Return (x, y) of the center of cell containing provided text 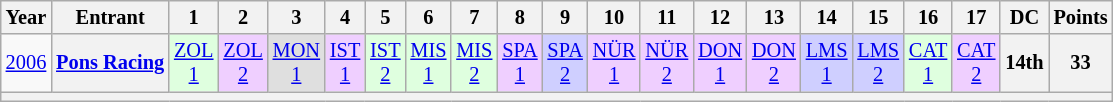
SPA2 (566, 63)
MIS1 (428, 63)
NÜR1 (614, 63)
CAT1 (928, 63)
9 (566, 17)
14th (1024, 63)
DON1 (720, 63)
LMS2 (878, 63)
ZOL2 (242, 63)
10 (614, 17)
17 (976, 17)
Entrant (110, 17)
16 (928, 17)
Pons Racing (110, 63)
14 (827, 17)
Points (1081, 17)
Year (26, 17)
11 (666, 17)
7 (474, 17)
LMS1 (827, 63)
DON2 (774, 63)
3 (296, 17)
13 (774, 17)
1 (194, 17)
15 (878, 17)
ZOL1 (194, 63)
2 (242, 17)
5 (385, 17)
SPA1 (520, 63)
IST2 (385, 63)
IST1 (345, 63)
CAT2 (976, 63)
8 (520, 17)
4 (345, 17)
6 (428, 17)
2006 (26, 63)
33 (1081, 63)
12 (720, 17)
NÜR2 (666, 63)
MON1 (296, 63)
DC (1024, 17)
MIS2 (474, 63)
